Provide the [X, Y] coordinate of the cell's center where the given text is located.  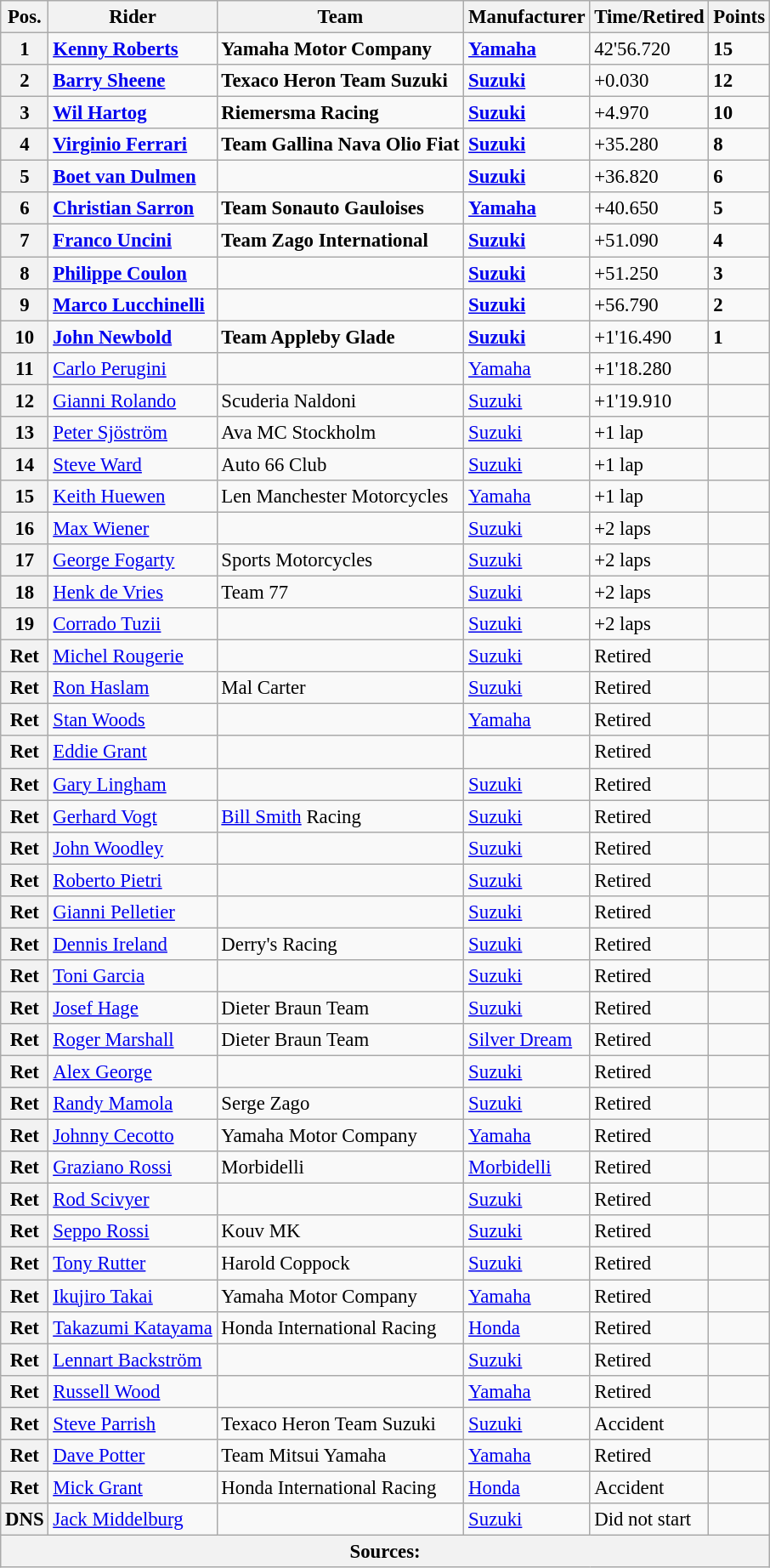
Team Appleby Glade [340, 337]
Henk de Vries [133, 593]
Gianni Pelletier [133, 912]
John Woodley [133, 848]
+56.790 [649, 304]
Gary Lingham [133, 784]
16 [25, 528]
11 [25, 368]
Mick Grant [133, 1487]
Wil Hartog [133, 113]
Riemersma Racing [340, 113]
DNS [25, 1520]
+1'16.490 [649, 337]
Ava MC Stockholm [340, 433]
Philippe Coulon [133, 273]
Silver Dream [527, 1040]
Toni Garcia [133, 976]
14 [25, 464]
Serge Zago [340, 1104]
Stan Woods [133, 720]
Peter Sjöström [133, 433]
Alex George [133, 1072]
+1'19.910 [649, 401]
Team Zago International [340, 241]
Sources: [386, 1551]
Eddie Grant [133, 753]
Max Wiener [133, 528]
42'56.720 [649, 49]
Team Sonauto Gauloises [340, 208]
Josef Hage [133, 1008]
+51.090 [649, 241]
Jack Middelburg [133, 1520]
Roger Marshall [133, 1040]
Len Manchester Motorcycles [340, 497]
19 [25, 624]
Randy Mamola [133, 1104]
Boet van Dulmen [133, 177]
+36.820 [649, 177]
+51.250 [649, 273]
Virginio Ferrari [133, 145]
Ron Haslam [133, 688]
Carlo Perugini [133, 368]
Did not start [649, 1520]
Harold Coppock [340, 1264]
Rider [133, 17]
Rod Scivyer [133, 1200]
Tony Rutter [133, 1264]
13 [25, 433]
Steve Ward [133, 464]
Russell Wood [133, 1391]
Derry's Racing [340, 944]
Team 77 [340, 593]
Kouv MK [340, 1232]
Gerhard Vogt [133, 816]
+40.650 [649, 208]
Franco Uncini [133, 241]
Team Gallina Nava Olio Fiat [340, 145]
Keith Huewen [133, 497]
Lennart Backström [133, 1360]
Barry Sheene [133, 81]
Scuderia Naldoni [340, 401]
Roberto Pietri [133, 880]
Manufacturer [527, 17]
Auto 66 Club [340, 464]
Christian Sarron [133, 208]
Johnny Cecotto [133, 1136]
John Newbold [133, 337]
+35.280 [649, 145]
+4.970 [649, 113]
Ikujiro Takai [133, 1296]
Graziano Rossi [133, 1167]
Dennis Ireland [133, 944]
Bill Smith Racing [340, 816]
7 [25, 241]
Team [340, 17]
Corrado Tuzii [133, 624]
Marco Lucchinelli [133, 304]
Gianni Rolando [133, 401]
18 [25, 593]
Dave Potter [133, 1456]
Sports Motorcycles [340, 560]
Seppo Rossi [133, 1232]
George Fogarty [133, 560]
+0.030 [649, 81]
+1'18.280 [649, 368]
Michel Rougerie [133, 656]
Team Mitsui Yamaha [340, 1456]
Mal Carter [340, 688]
17 [25, 560]
Time/Retired [649, 17]
Steve Parrish [133, 1423]
Points [739, 17]
Kenny Roberts [133, 49]
9 [25, 304]
Pos. [25, 17]
Takazumi Katayama [133, 1327]
